Return the [x, y] coordinate for the center point of the cell that contains the specified text.  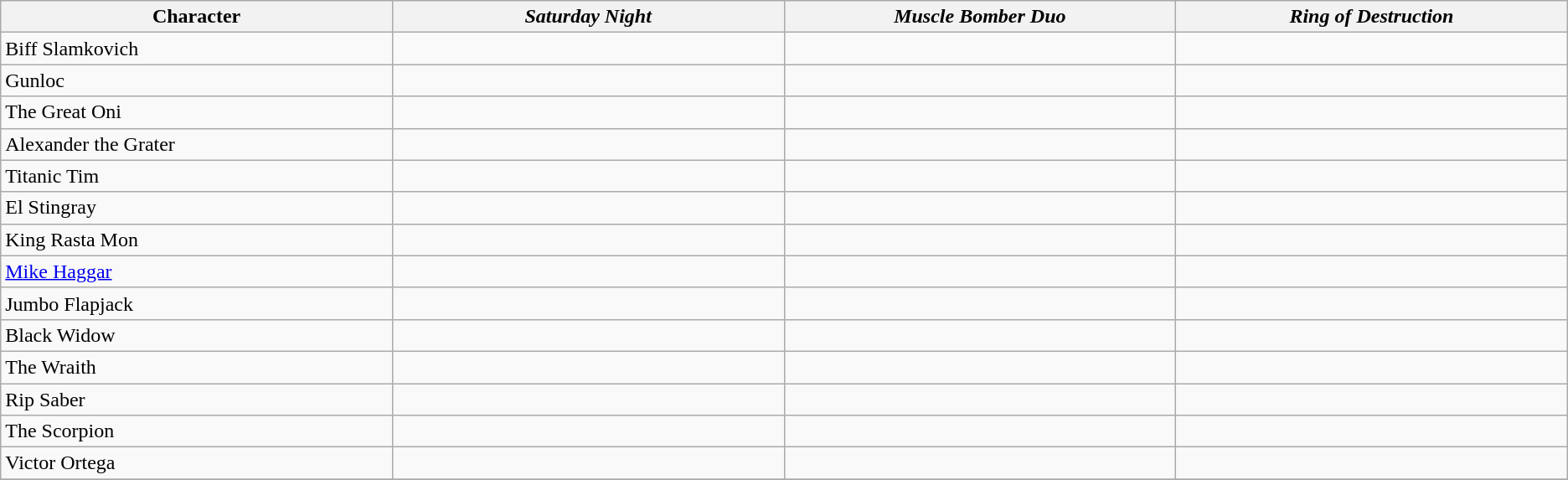
Titanic Tim [197, 176]
Ring of Destruction [1372, 17]
Muscle Bomber Duo [980, 17]
El Stingray [197, 208]
Mike Haggar [197, 271]
Gunloc [197, 80]
The Scorpion [197, 431]
Victor Ortega [197, 463]
Saturday Night [588, 17]
Black Widow [197, 335]
The Great Oni [197, 112]
Biff Slamkovich [197, 49]
Alexander the Grater [197, 144]
Jumbo Flapjack [197, 303]
The Wraith [197, 367]
King Rasta Mon [197, 240]
Rip Saber [197, 400]
Character [197, 17]
